Locate the cell with the specified text and output its (x, y) center coordinate. 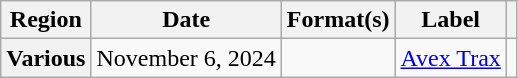
Date (186, 20)
Format(s) (338, 20)
Label (450, 20)
Avex Trax (450, 58)
November 6, 2024 (186, 58)
Region (46, 20)
Various (46, 58)
